For the text-containing cell, return its midpoint in (x, y) coordinate format. 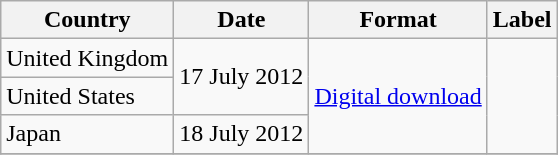
Digital download (398, 96)
17 July 2012 (242, 77)
18 July 2012 (242, 134)
United Kingdom (88, 58)
Label (522, 20)
United States (88, 96)
Japan (88, 134)
Date (242, 20)
Format (398, 20)
Country (88, 20)
